Find where the given text appears and provide that cell's center as [X, Y] coordinate. 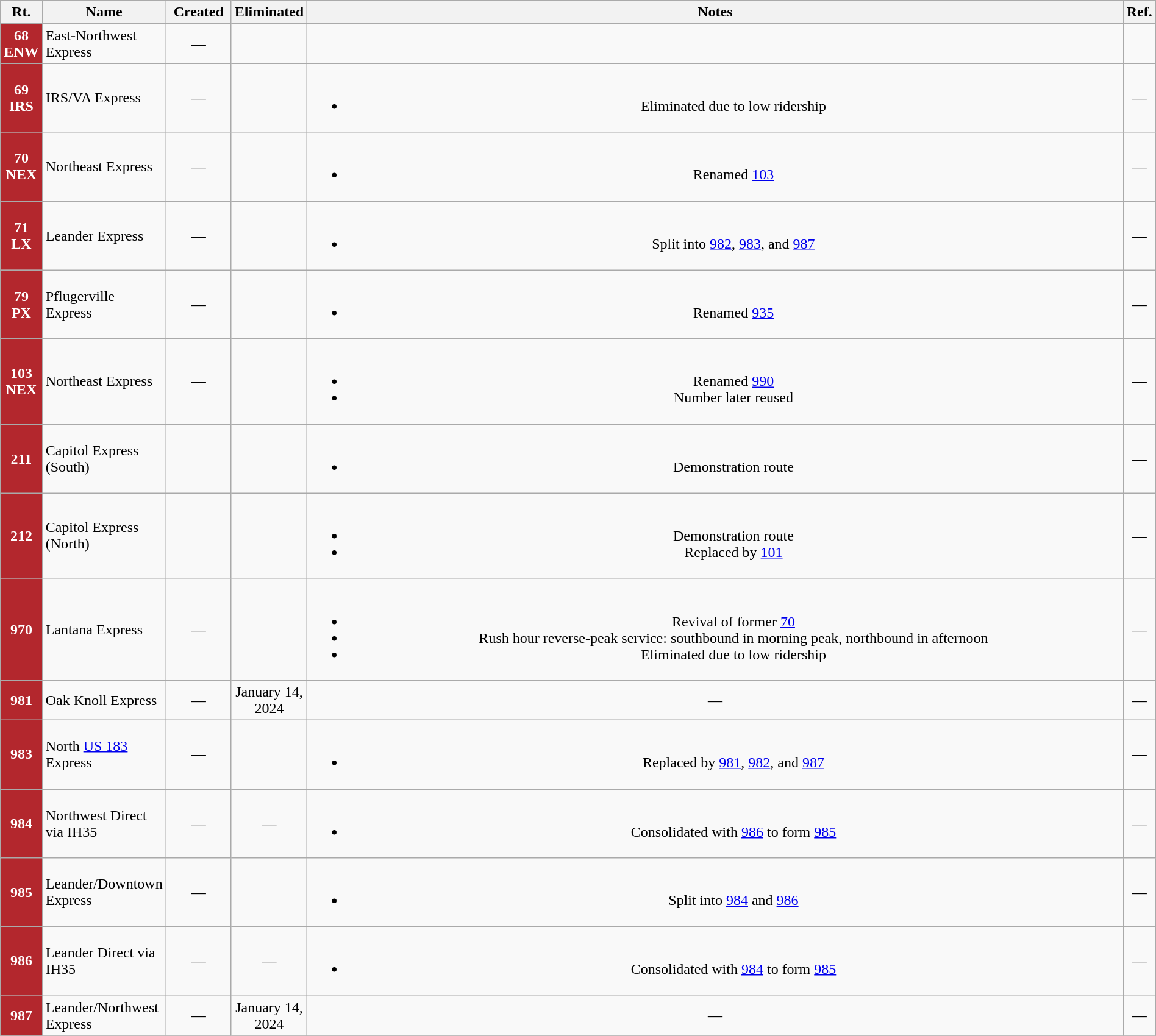
Eliminated [269, 12]
983 [21, 754]
71 LX [21, 235]
985 [21, 892]
981 [21, 700]
Leander/Downtown Express [104, 892]
69 IRS [21, 98]
Leander/Northwest Express [104, 1015]
Split into 982, 983, and 987 [716, 235]
970 [21, 629]
211 [21, 458]
Consolidated with 984 to form 985 [716, 962]
Capitol Express (North) [104, 536]
Name [104, 12]
Pflugerville Express [104, 305]
68 ENW [21, 44]
Notes [716, 12]
Leander Express [104, 235]
Consolidated with 986 to form 985 [716, 823]
987 [21, 1015]
Renamed 935 [716, 305]
Split into 984 and 986 [716, 892]
Lantana Express [104, 629]
Renamed 103 [716, 167]
Demonstration route [716, 458]
IRS/VA Express [104, 98]
984 [21, 823]
Created [199, 12]
East-Northwest Express [104, 44]
Renamed 990Number later reused [716, 381]
Revival of former 70Rush hour reverse-peak service: southbound in morning peak, northbound in afternoonEliminated due to low ridership [716, 629]
Oak Knoll Express [104, 700]
Northwest Direct via IH35 [104, 823]
Leander Direct via IH35 [104, 962]
986 [21, 962]
Eliminated due to low ridership [716, 98]
79 PX [21, 305]
Demonstration routeReplaced by 101 [716, 536]
Replaced by 981, 982, and 987 [716, 754]
103 NEX [21, 381]
70 NEX [21, 167]
Rt. [21, 12]
212 [21, 536]
Capitol Express (South) [104, 458]
Ref. [1139, 12]
North US 183 Express [104, 754]
